Pinpoint the cell where the given text exists, returning its (X, Y) midpoint coordinate. 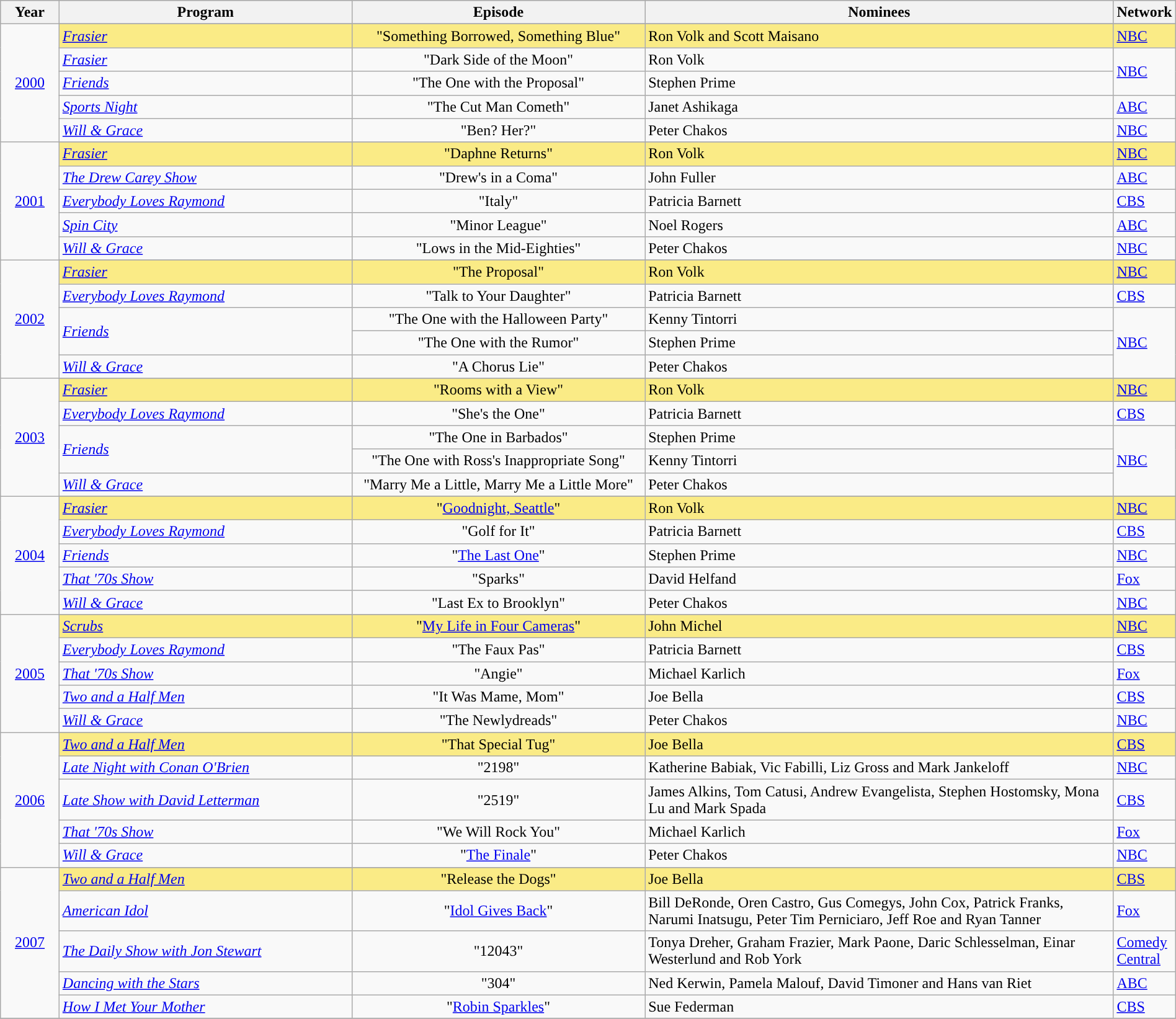
"It Was Mame, Mom" (498, 697)
2007 (30, 943)
"Last Ex to Brooklyn" (498, 602)
Sue Federman (880, 1007)
"Minor League" (498, 225)
"She's the One" (498, 414)
American Idol (205, 910)
2005 (30, 673)
Noel Rogers (880, 225)
"Drew's in a Coma" (498, 177)
"2519" (498, 800)
"A Chorus Lie" (498, 367)
"Talk to Your Daughter" (498, 296)
"Goodnight, Seattle" (498, 508)
"304" (498, 983)
Program (205, 12)
"The Newlydreads" (498, 721)
2002 (30, 319)
Episode (498, 12)
"My Life in Four Cameras" (498, 626)
"The Cut Man Cometh" (498, 107)
"The Last One" (498, 555)
John Fuller (880, 177)
"Sparks" (498, 579)
David Helfand (880, 579)
Dancing with the Stars (205, 983)
"The One with Ross's Inappropriate Song" (498, 461)
2000 (30, 83)
"We Will Rock You" (498, 832)
Nominees (880, 12)
"Ben? Her?" (498, 130)
"Daphne Returns" (498, 154)
The Daily Show with Jon Stewart (205, 951)
"Dark Side of the Moon" (498, 60)
"Golf for It" (498, 532)
Year (30, 12)
Comedy Central (1144, 951)
"The One with the Halloween Party" (498, 319)
2003 (30, 437)
"2198" (498, 768)
"The Finale" (498, 855)
"Angie" (498, 673)
Katherine Babiak, Vic Fabilli, Liz Gross and Mark Jankeloff (880, 768)
"The Proposal" (498, 272)
"The One in Barbados" (498, 437)
Sports Night (205, 107)
2006 (30, 800)
"Lows in the Mid-Eighties" (498, 248)
2001 (30, 201)
"Something Borrowed, Something Blue" (498, 36)
"The One with the Rumor" (498, 343)
John Michel (880, 626)
Ned Kerwin, Pamela Malouf, David Timoner and Hans van Riet (880, 983)
How I Met Your Mother (205, 1007)
"Italy" (498, 201)
"12043" (498, 951)
"The One with the Proposal" (498, 83)
The Drew Carey Show (205, 177)
"Idol Gives Back" (498, 910)
"Rooms with a View" (498, 390)
Late Show with David Letterman (205, 800)
Spin City (205, 225)
2004 (30, 555)
Scrubs (205, 626)
Tonya Dreher, Graham Frazier, Mark Paone, Daric Schlesselman, Einar Westerlund and Rob York (880, 951)
"Release the Dogs" (498, 879)
"Marry Me a Little, Marry Me a Little More" (498, 484)
Network (1144, 12)
James Alkins, Tom Catusi, Andrew Evangelista, Stephen Hostomsky, Mona Lu and Mark Spada (880, 800)
"Robin Sparkles" (498, 1007)
Bill DeRonde, Oren Castro, Gus Comegys, John Cox, Patrick Franks, Narumi Inatsugu, Peter Tim Perniciaro, Jeff Roe and Ryan Tanner (880, 910)
"That Special Tug" (498, 744)
Janet Ashikaga (880, 107)
Late Night with Conan O'Brien (205, 768)
Ron Volk and Scott Maisano (880, 36)
"The Faux Pas" (498, 649)
